Output the [X, Y] coordinate of the center of the cell containing the given text.  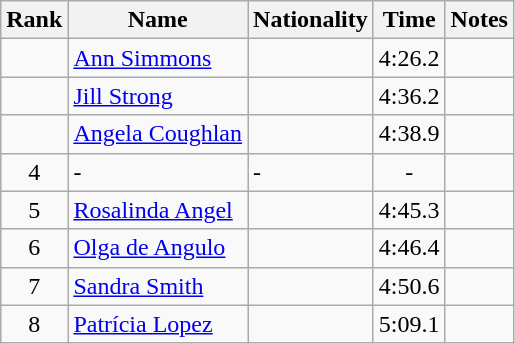
5:09.1 [409, 324]
Sandra Smith [158, 286]
4:26.2 [409, 58]
4:38.9 [409, 134]
Time [409, 20]
6 [34, 248]
Olga de Angulo [158, 248]
Angela Coughlan [158, 134]
Ann Simmons [158, 58]
Rosalinda Angel [158, 210]
5 [34, 210]
Jill Strong [158, 96]
4:45.3 [409, 210]
Patrícia Lopez [158, 324]
4:46.4 [409, 248]
4 [34, 172]
4:36.2 [409, 96]
Rank [34, 20]
7 [34, 286]
4:50.6 [409, 286]
Notes [479, 20]
Nationality [311, 20]
Name [158, 20]
8 [34, 324]
